Find where the given text appears and provide that cell's center as [x, y] coordinate. 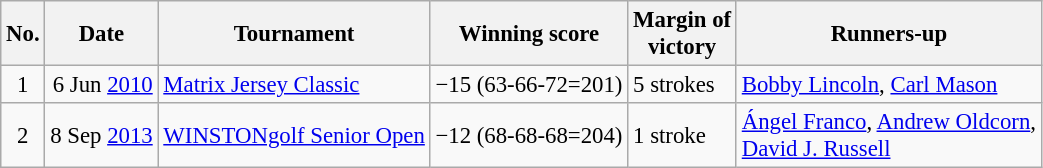
Winning score [529, 34]
Margin ofvictory [682, 34]
Runners-up [888, 34]
Ángel Franco, Andrew Oldcorn, David J. Russell [888, 136]
6 Jun 2010 [102, 85]
Matrix Jersey Classic [294, 85]
8 Sep 2013 [102, 136]
No. [23, 34]
−15 (63-66-72=201) [529, 85]
1 [23, 85]
Date [102, 34]
WINSTONgolf Senior Open [294, 136]
Bobby Lincoln, Carl Mason [888, 85]
−12 (68-68-68=204) [529, 136]
1 stroke [682, 136]
2 [23, 136]
5 strokes [682, 85]
Tournament [294, 34]
